Search for the cell housing the specified text and yield its [x, y] center coordinate. 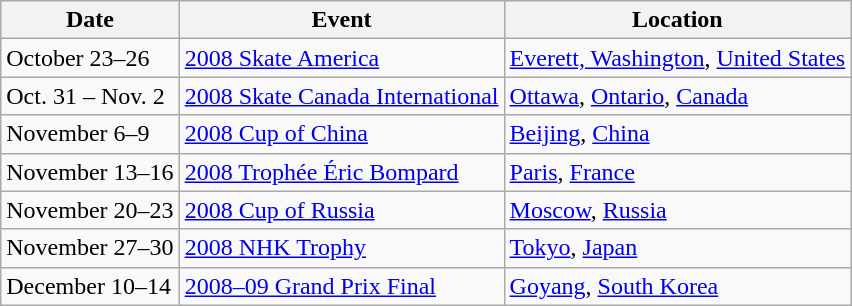
Event [342, 20]
2008 NHK Trophy [342, 248]
Location [678, 20]
Beijing, China [678, 134]
Goyang, South Korea [678, 286]
Paris, France [678, 172]
Date [90, 20]
October 23–26 [90, 58]
Tokyo, Japan [678, 248]
Everett, Washington, United States [678, 58]
Oct. 31 – Nov. 2 [90, 96]
Moscow, Russia [678, 210]
November 6–9 [90, 134]
December 10–14 [90, 286]
2008 Skate America [342, 58]
November 13–16 [90, 172]
2008 Cup of China [342, 134]
November 27–30 [90, 248]
November 20–23 [90, 210]
Ottawa, Ontario, Canada [678, 96]
2008 Skate Canada International [342, 96]
2008 Cup of Russia [342, 210]
2008–09 Grand Prix Final [342, 286]
2008 Trophée Éric Bompard [342, 172]
